Search for the cell housing the specified text and yield its [X, Y] center coordinate. 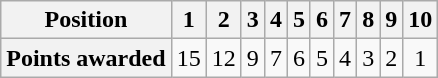
15 [188, 58]
Position [86, 20]
10 [420, 20]
8 [368, 20]
12 [224, 58]
Points awarded [86, 58]
